Return [X, Y] of the center of cell containing provided text 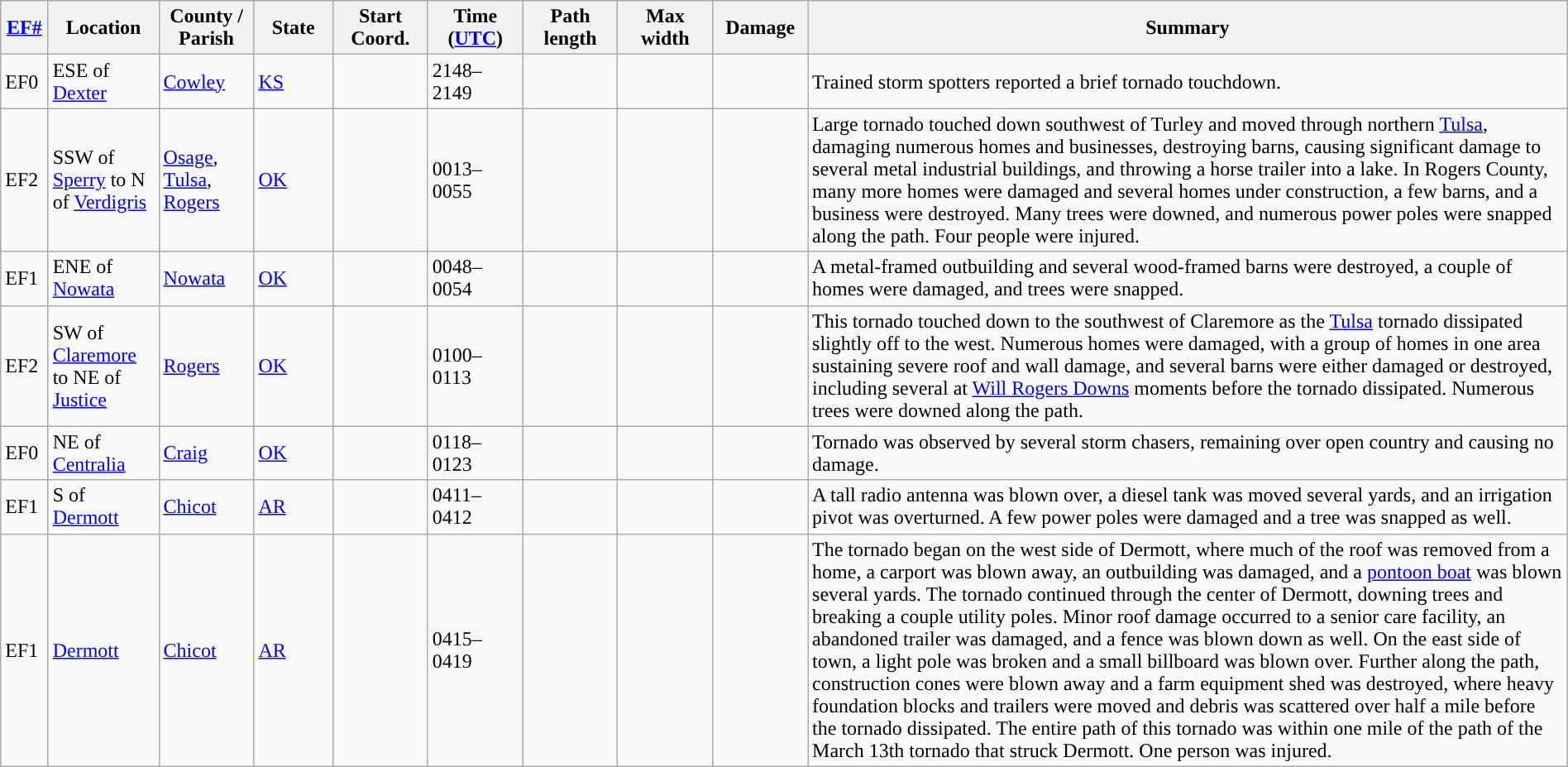
ESE of Dexter [103, 81]
0411–0412 [475, 506]
ENE of Nowata [103, 278]
0048–0054 [475, 278]
NE of Centralia [103, 453]
Max width [665, 28]
Time (UTC) [475, 28]
2148–2149 [475, 81]
Tornado was observed by several storm chasers, remaining over open country and causing no damage. [1188, 453]
0415–0419 [475, 650]
0100–0113 [475, 366]
EF# [25, 28]
Path length [571, 28]
SW of Claremore to NE of Justice [103, 366]
Damage [761, 28]
Location [103, 28]
Trained storm spotters reported a brief tornado touchdown. [1188, 81]
State [294, 28]
Rogers [207, 366]
Nowata [207, 278]
0118–0123 [475, 453]
SSW of Sperry to N of Verdigris [103, 180]
Start Coord. [380, 28]
County / Parish [207, 28]
KS [294, 81]
A metal-framed outbuilding and several wood-framed barns were destroyed, a couple of homes were damaged, and trees were snapped. [1188, 278]
Dermott [103, 650]
Summary [1188, 28]
Craig [207, 453]
Osage, Tulsa, Rogers [207, 180]
S of Dermott [103, 506]
0013–0055 [475, 180]
Cowley [207, 81]
